Detect which cell encompasses the target text, then output its [x, y] center coordinate. 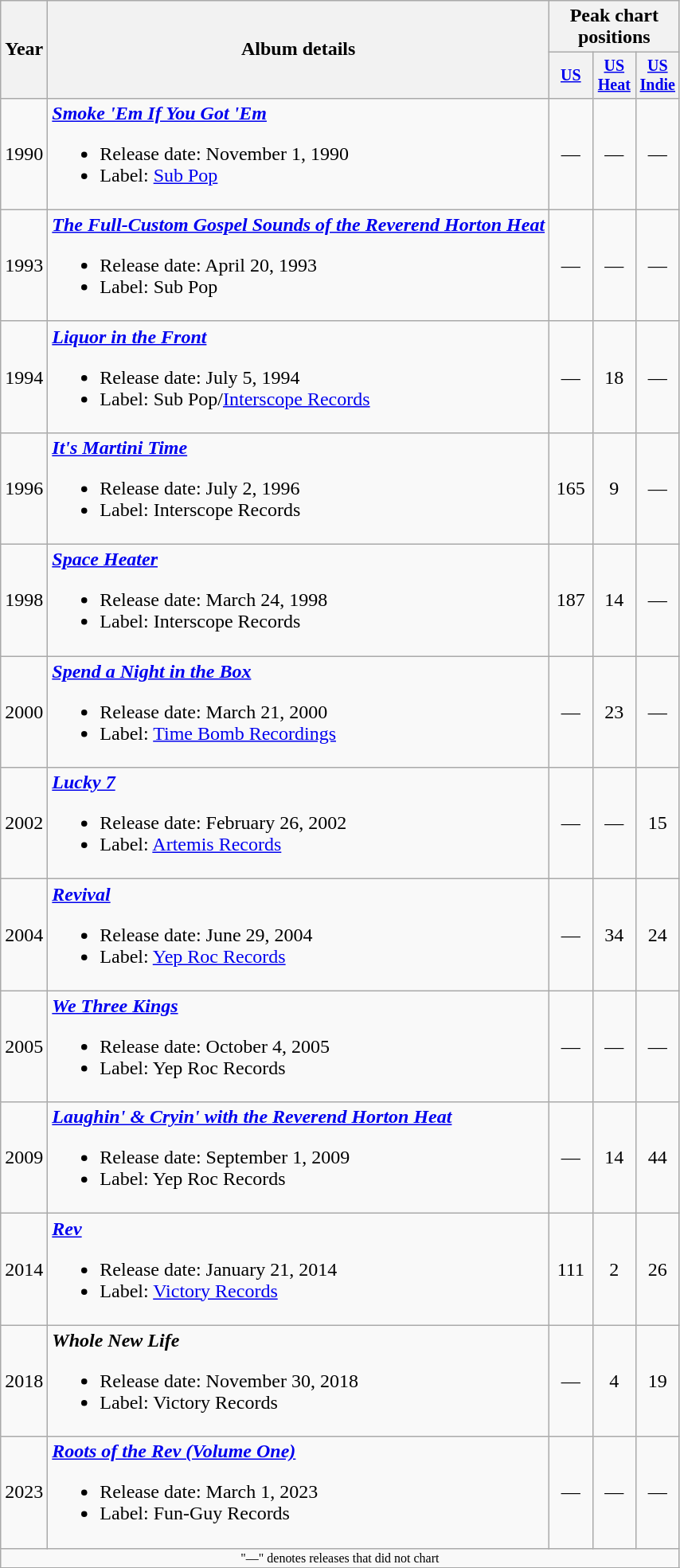
RevivalRelease date: June 29, 2004Label: Yep Roc Records [299, 935]
Roots of the Rev (Volume One)Release date: March 1, 2023Label: Fun-Guy Records [299, 1492]
1990 [24, 154]
Spend a Night in the BoxRelease date: March 21, 2000Label: Time Bomb Recordings [299, 712]
We Three KingsRelease date: October 4, 2005Label: Yep Roc Records [299, 1046]
26 [658, 1269]
1996 [24, 488]
Liquor in the FrontRelease date: July 5, 1994Label: Sub Pop/Interscope Records [299, 377]
19 [658, 1381]
18 [614, 377]
1994 [24, 377]
15 [658, 823]
23 [614, 712]
2000 [24, 712]
Smoke 'Em If You Got 'EmRelease date: November 1, 1990Label: Sub Pop [299, 154]
"—" denotes releases that did not chart [340, 1558]
2014 [24, 1269]
2023 [24, 1492]
1998 [24, 600]
US Indie [658, 75]
2002 [24, 823]
RevRelease date: January 21, 2014Label: Victory Records [299, 1269]
Peak chart positions [615, 27]
Lucky 7Release date: February 26, 2002Label: Artemis Records [299, 823]
4 [614, 1381]
1993 [24, 265]
US [571, 75]
2004 [24, 935]
US Heat [614, 75]
The Full-Custom Gospel Sounds of the Reverend Horton HeatRelease date: April 20, 1993Label: Sub Pop [299, 265]
9 [614, 488]
34 [614, 935]
Laughin' & Cryin' with the Reverend Horton HeatRelease date: September 1, 2009Label: Yep Roc Records [299, 1158]
111 [571, 1269]
24 [658, 935]
165 [571, 488]
Space HeaterRelease date: March 24, 1998Label: Interscope Records [299, 600]
Album details [299, 49]
Year [24, 49]
187 [571, 600]
2 [614, 1269]
2018 [24, 1381]
It's Martini TimeRelease date: July 2, 1996Label: Interscope Records [299, 488]
2005 [24, 1046]
Whole New LifeRelease date: November 30, 2018Label: Victory Records [299, 1381]
2009 [24, 1158]
44 [658, 1158]
